Scan for the cell matching the given text and deliver its (X, Y) coordinate at center. 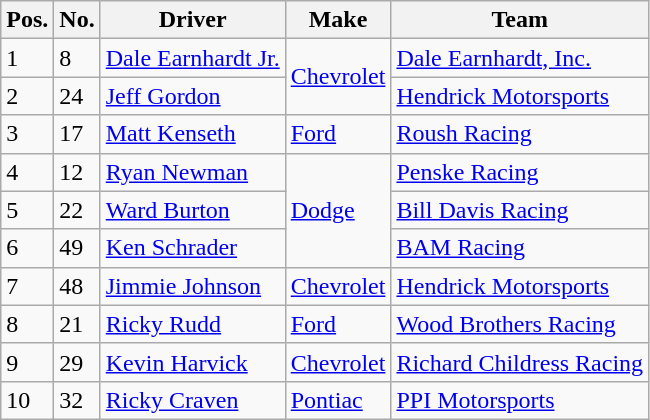
10 (28, 400)
No. (77, 20)
17 (77, 134)
Make (338, 20)
Driver (192, 20)
Ken Schrader (192, 248)
Team (520, 20)
3 (28, 134)
Penske Racing (520, 172)
Matt Kenseth (192, 134)
1 (28, 58)
24 (77, 96)
9 (28, 362)
PPI Motorsports (520, 400)
BAM Racing (520, 248)
4 (28, 172)
Dale Earnhardt Jr. (192, 58)
Jimmie Johnson (192, 286)
Ricky Rudd (192, 324)
Dale Earnhardt, Inc. (520, 58)
Jeff Gordon (192, 96)
12 (77, 172)
48 (77, 286)
7 (28, 286)
32 (77, 400)
Wood Brothers Racing (520, 324)
2 (28, 96)
6 (28, 248)
Ricky Craven (192, 400)
Pontiac (338, 400)
Pos. (28, 20)
Bill Davis Racing (520, 210)
22 (77, 210)
Dodge (338, 210)
29 (77, 362)
Roush Racing (520, 134)
Kevin Harvick (192, 362)
Ward Burton (192, 210)
21 (77, 324)
5 (28, 210)
49 (77, 248)
Richard Childress Racing (520, 362)
Ryan Newman (192, 172)
